Find where the given text appears and provide that cell's center as (X, Y) coordinate. 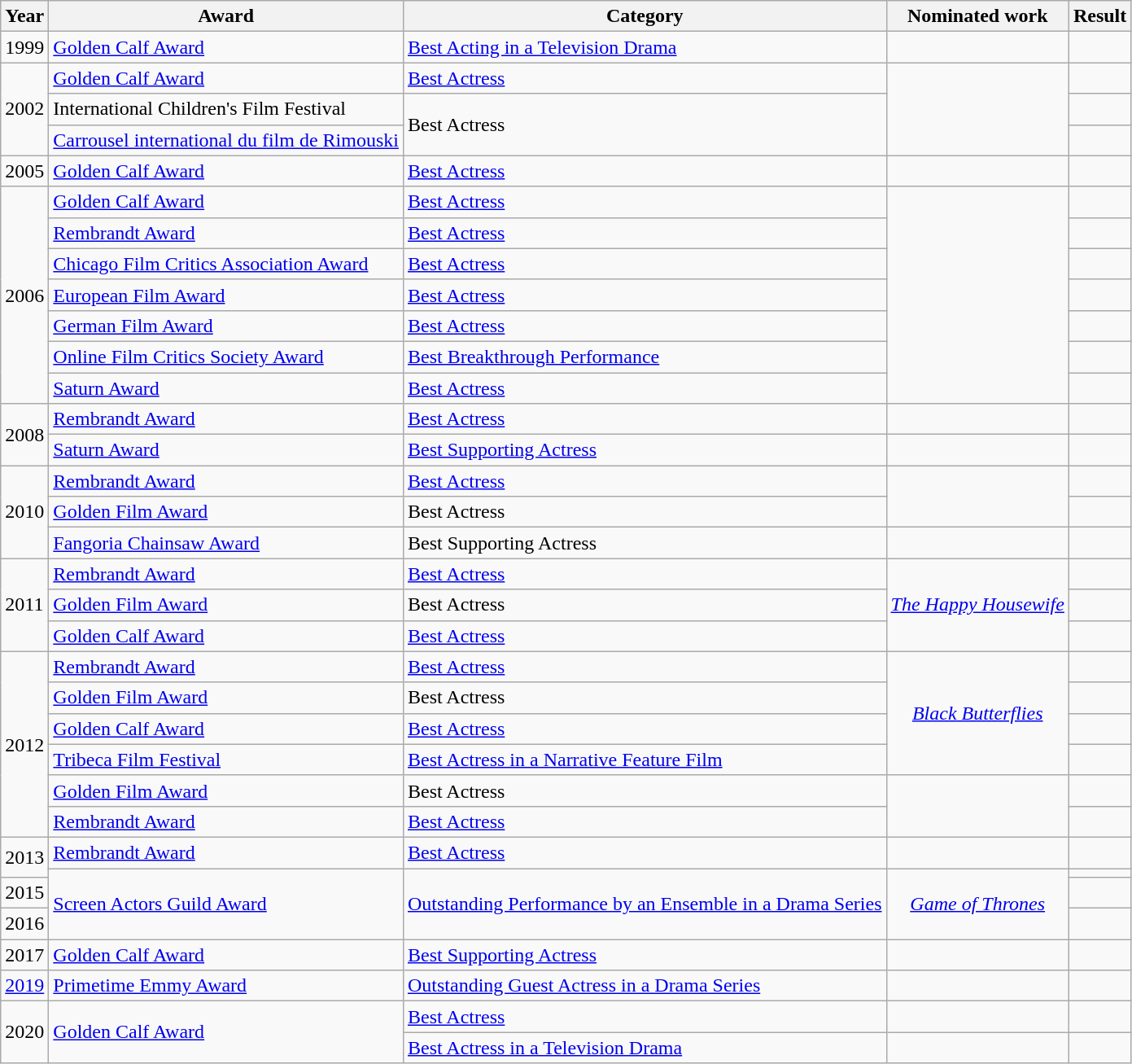
2008 (24, 435)
2011 (24, 605)
2013 (24, 856)
Award (226, 16)
German Film Award (226, 326)
Tribeca Film Festival (226, 760)
Screen Actors Guild Award (226, 904)
2010 (24, 512)
2006 (24, 295)
Best Actress in a Television Drama (645, 1048)
Primetime Emmy Award (226, 986)
2015 (24, 893)
2012 (24, 744)
Category (645, 16)
Year (24, 16)
Carrousel international du film de Rimouski (226, 140)
Online Film Critics Society Award (226, 357)
2002 (24, 109)
Chicago Film Critics Association Award (226, 264)
2019 (24, 986)
Best Breakthrough Performance (645, 357)
The Happy Housewife (977, 605)
Black Butterflies (977, 713)
Nominated work (977, 16)
Outstanding Guest Actress in a Drama Series (645, 986)
Game of Thrones (977, 904)
2016 (24, 924)
1999 (24, 47)
Outstanding Performance by an Ensemble in a Drama Series (645, 904)
Best Actress in a Narrative Feature Film (645, 760)
2020 (24, 1032)
European Film Award (226, 295)
Result (1099, 16)
International Children's Film Festival (226, 109)
Fangoria Chainsaw Award (226, 543)
2005 (24, 171)
2017 (24, 955)
Best Acting in a Television Drama (645, 47)
